For the text-containing cell, return its midpoint in (X, Y) coordinate format. 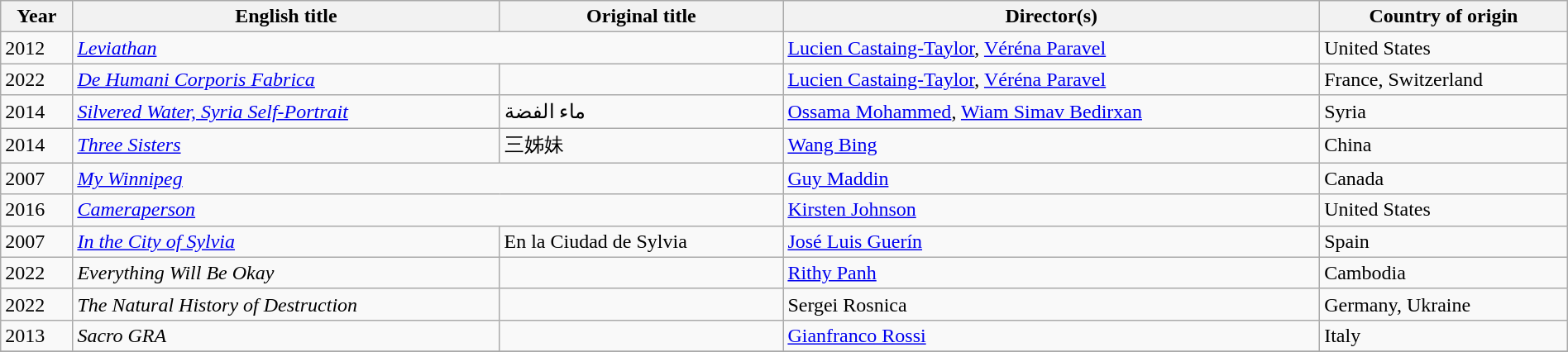
Syria (1444, 112)
My Winnipeg (428, 178)
Sergei Rosnica (1052, 304)
Canada (1444, 178)
Leviathan (428, 48)
Rithy Panh (1052, 273)
English title (286, 17)
José Luis Guerín (1052, 241)
Director(s) (1052, 17)
Gianfranco Rossi (1052, 335)
Sacro GRA (286, 335)
2013 (36, 335)
Cameraperson (428, 210)
En la Ciudad de Sylvia (642, 241)
Cambodia (1444, 273)
Guy Maddin (1052, 178)
Ossama Mohammed, Wiam Simav Bedirxan (1052, 112)
Country of origin (1444, 17)
Germany, Ukraine (1444, 304)
Spain (1444, 241)
The Natural History of Destruction (286, 304)
ماء الفضة (642, 112)
Kirsten Johnson (1052, 210)
三姊妹 (642, 145)
France, Switzerland (1444, 79)
In the City of Sylvia (286, 241)
De Humani Corporis Fabrica (286, 79)
Year (36, 17)
2012 (36, 48)
Original title (642, 17)
Wang Bing (1052, 145)
Everything Will Be Okay (286, 273)
Italy (1444, 335)
Three Sisters (286, 145)
Silvered Water, Syria Self-Portrait (286, 112)
China (1444, 145)
2016 (36, 210)
